Extract the (x, y) coordinate from the center of the cell holding the provided text.  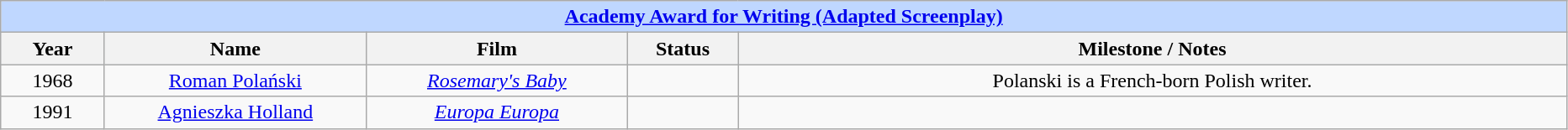
Film (496, 49)
Milestone / Notes (1153, 49)
Roman Polański (235, 81)
Name (235, 49)
Rosemary's Baby (496, 81)
1991 (53, 112)
Year (53, 49)
Agnieszka Holland (235, 112)
Status (683, 49)
Polanski is a French-born Polish writer. (1153, 81)
1968 (53, 81)
Europa Europa (496, 112)
Academy Award for Writing (Adapted Screenplay) (784, 17)
